Return the [X, Y] coordinate for the center point of the cell that contains the specified text.  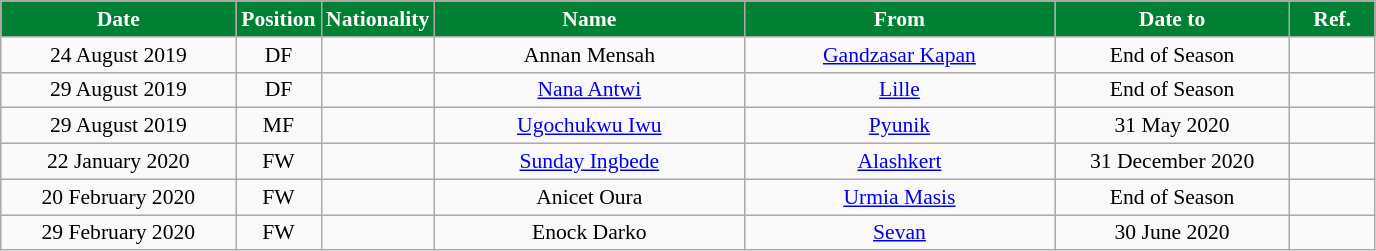
Sunday Ingbede [589, 162]
Anicet Oura [589, 197]
Annan Mensah [589, 55]
From [899, 19]
Name [589, 19]
20 February 2020 [118, 197]
Position [278, 19]
Lille [899, 90]
Enock Darko [589, 233]
31 December 2020 [1172, 162]
Pyunik [899, 126]
Nana Antwi [589, 90]
Date [118, 19]
22 January 2020 [118, 162]
30 June 2020 [1172, 233]
Ref. [1332, 19]
MF [278, 126]
Ugochukwu Iwu [589, 126]
Sevan [899, 233]
24 August 2019 [118, 55]
31 May 2020 [1172, 126]
Nationality [378, 19]
Urmia Masis [899, 197]
Gandzasar Kapan [899, 55]
29 February 2020 [118, 233]
Alashkert [899, 162]
Date to [1172, 19]
